Detect which cell encompasses the target text, then output its (X, Y) center coordinate. 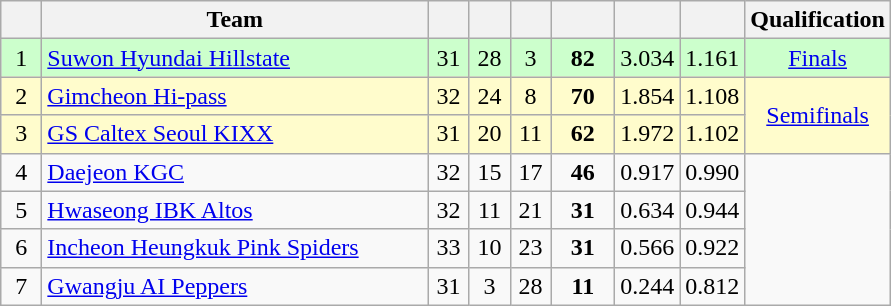
0.244 (648, 286)
0.917 (648, 172)
6 (22, 248)
24 (490, 96)
62 (583, 134)
0.812 (712, 286)
82 (583, 58)
70 (583, 96)
Qualification (818, 20)
1.161 (712, 58)
33 (448, 248)
1.108 (712, 96)
Finals (818, 58)
21 (530, 210)
GS Caltex Seoul KIXX (235, 134)
5 (22, 210)
Gimcheon Hi-pass (235, 96)
7 (22, 286)
1.102 (712, 134)
0.634 (648, 210)
Semifinals (818, 115)
17 (530, 172)
1.854 (648, 96)
Daejeon KGC (235, 172)
15 (490, 172)
0.990 (712, 172)
0.944 (712, 210)
2 (22, 96)
46 (583, 172)
Gwangju AI Peppers (235, 286)
23 (530, 248)
1.972 (648, 134)
Suwon Hyundai Hillstate (235, 58)
1 (22, 58)
Incheon Heungkuk Pink Spiders (235, 248)
3.034 (648, 58)
20 (490, 134)
Hwaseong IBK Altos (235, 210)
0.922 (712, 248)
8 (530, 96)
0.566 (648, 248)
4 (22, 172)
Team (235, 20)
10 (490, 248)
